Return the [x, y] coordinate for the center point of the cell that contains the specified text.  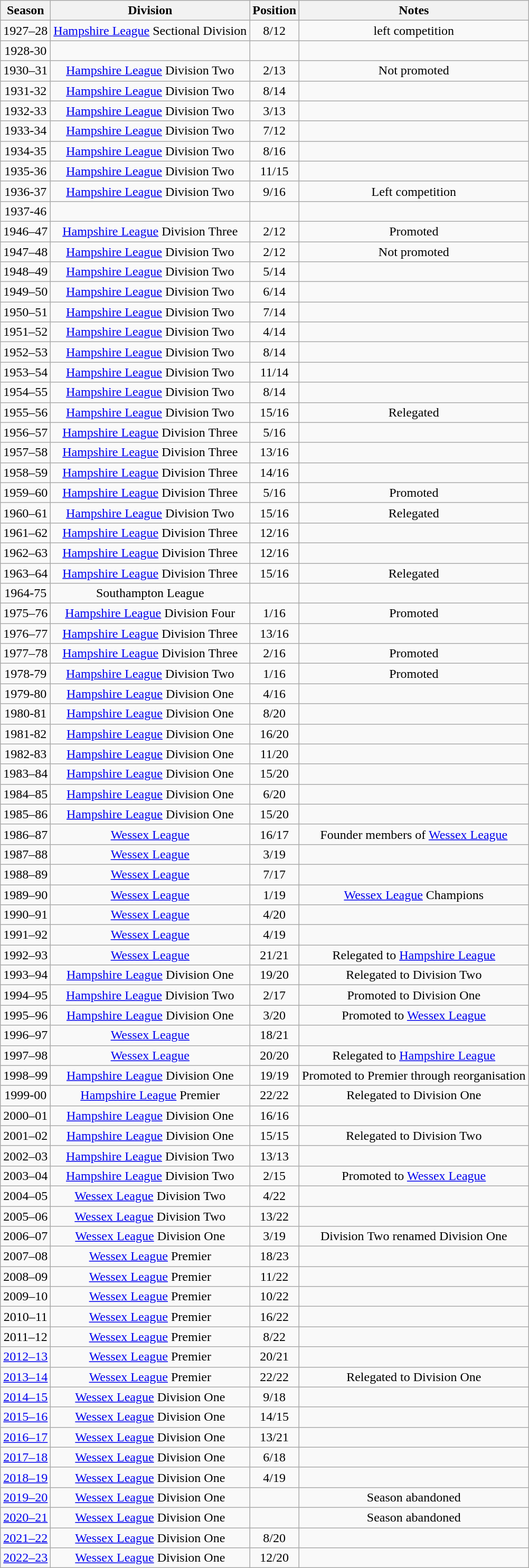
2014–15 [25, 1397]
1927–28 [25, 31]
1956–57 [25, 432]
1954–55 [25, 392]
Division Two renamed Division One [414, 1236]
1979-80 [25, 694]
1991–92 [25, 935]
8/16 [275, 151]
4/16 [275, 694]
4/20 [275, 915]
7/17 [275, 874]
9/16 [275, 191]
1958–59 [25, 473]
11/15 [275, 171]
Division [150, 11]
Founder members of Wessex League [414, 834]
Left competition [414, 191]
1/19 [275, 895]
Hampshire League Sectional Division [150, 31]
2007–08 [25, 1257]
Notes [414, 11]
1961–62 [25, 533]
1962–63 [25, 553]
1950–51 [25, 312]
18/23 [275, 1257]
4/22 [275, 1196]
1947–48 [25, 252]
2022–23 [25, 1558]
14/16 [275, 473]
2016–17 [25, 1437]
18/21 [275, 1035]
2/15 [275, 1176]
1997–98 [25, 1055]
1933-34 [25, 131]
1988–89 [25, 874]
1984–85 [25, 794]
2/16 [275, 654]
Wessex League Champions [414, 895]
11/20 [275, 754]
1946–47 [25, 231]
2009–10 [25, 1297]
12/20 [275, 1558]
2005–06 [25, 1216]
2013–14 [25, 1377]
2015–16 [25, 1417]
1992–93 [25, 955]
2/17 [275, 995]
2021–22 [25, 1538]
3/13 [275, 111]
1951–52 [25, 332]
8/12 [275, 31]
8/22 [275, 1337]
14/15 [275, 1417]
2011–12 [25, 1337]
2004–05 [25, 1196]
5/14 [275, 272]
1990–91 [25, 915]
Promoted to Division One [414, 995]
2018–19 [25, 1477]
2/13 [275, 71]
16/22 [275, 1317]
13/22 [275, 1216]
1981-82 [25, 734]
Season [25, 11]
2000–01 [25, 1116]
2001–02 [25, 1136]
1948–49 [25, 272]
1986–87 [25, 834]
1959–60 [25, 493]
1985–86 [25, 814]
1976–77 [25, 634]
left competition [414, 31]
6/20 [275, 794]
1993–94 [25, 975]
1936-37 [25, 191]
1994–95 [25, 995]
1983–84 [25, 774]
1987–88 [25, 854]
1955–56 [25, 412]
1952–53 [25, 352]
1996–97 [25, 1035]
Southampton League [150, 593]
1999-00 [25, 1095]
1960–61 [25, 513]
2020–21 [25, 1517]
1977–78 [25, 654]
2017–18 [25, 1457]
2008–09 [25, 1277]
2010–11 [25, 1317]
1935-36 [25, 171]
2002–03 [25, 1156]
2006–07 [25, 1236]
Hampshire League Division Four [150, 613]
1975–76 [25, 613]
1937-46 [25, 211]
3/20 [275, 1015]
13/13 [275, 1156]
1931-32 [25, 91]
1998–99 [25, 1075]
Position [275, 11]
1932-33 [25, 111]
4/14 [275, 332]
16/17 [275, 834]
6/18 [275, 1457]
1957–58 [25, 452]
1934-35 [25, 151]
19/20 [275, 975]
20/21 [275, 1357]
2003–04 [25, 1176]
1982-83 [25, 754]
Hampshire League Premier [150, 1095]
2019–20 [25, 1497]
2012–13 [25, 1357]
15/15 [275, 1136]
11/14 [275, 372]
1949–50 [25, 292]
16/16 [275, 1116]
1963–64 [25, 573]
1978-79 [25, 674]
1989–90 [25, 895]
1930–31 [25, 71]
7/14 [275, 312]
Promoted to Premier through reorganisation [414, 1075]
9/18 [275, 1397]
6/14 [275, 292]
19/19 [275, 1075]
1953–54 [25, 372]
10/22 [275, 1297]
1980-81 [25, 714]
1928-30 [25, 51]
11/22 [275, 1277]
16/20 [275, 734]
1964-75 [25, 593]
1995–96 [25, 1015]
20/20 [275, 1055]
7/12 [275, 131]
13/21 [275, 1437]
21/21 [275, 955]
